Return (X, Y) of the center of cell containing provided text 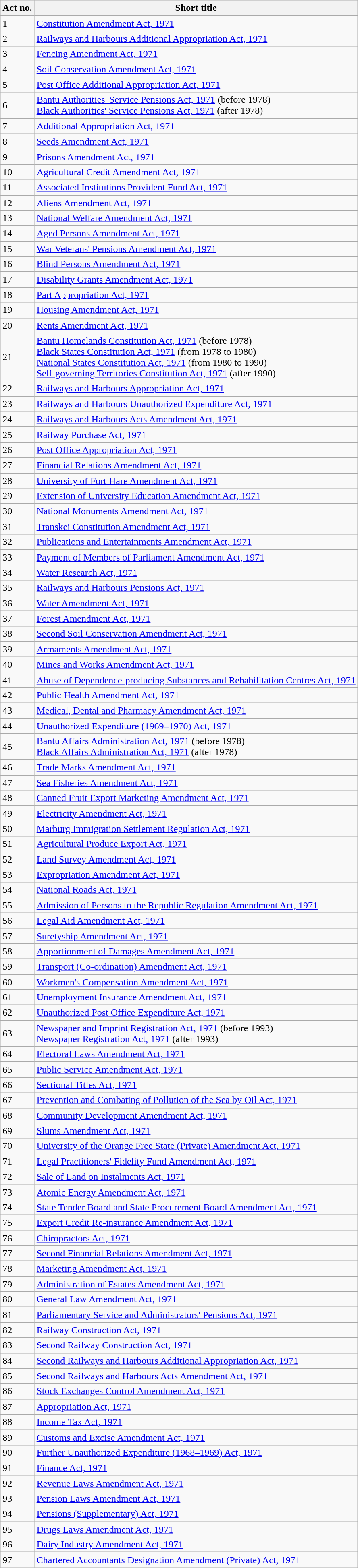
34 (17, 573)
Export Credit Re-insurance Amendment Act, 1971 (196, 1223)
7 (17, 126)
Canned Fruit Export Marketing Amendment Act, 1971 (196, 798)
20 (17, 325)
Publications and Entertainments Amendment Act, 1971 (196, 542)
National Monuments Amendment Act, 1971 (196, 511)
Sectional Titles Act, 1971 (196, 1085)
1 (17, 23)
Pension Laws Amendment Act, 1971 (196, 1499)
Post Office Additional Appropriation Act, 1971 (196, 85)
4 (17, 69)
Electoral Laws Amendment Act, 1971 (196, 1054)
49 (17, 813)
71 (17, 1161)
War Veterans' Pensions Amendment Act, 1971 (196, 249)
37 (17, 619)
45 (17, 747)
86 (17, 1391)
Fencing Amendment Act, 1971 (196, 54)
43 (17, 710)
40 (17, 664)
Trade Marks Amendment Act, 1971 (196, 767)
72 (17, 1177)
Unauthorized Expenditure (1969–1970) Act, 1971 (196, 726)
66 (17, 1085)
Public Health Amendment Act, 1971 (196, 695)
National Roads Act, 1971 (196, 890)
Second Railways and Harbours Additional Appropriation Act, 1971 (196, 1361)
National Welfare Amendment Act, 1971 (196, 218)
Disability Grants Amendment Act, 1971 (196, 279)
77 (17, 1254)
95 (17, 1529)
62 (17, 1013)
82 (17, 1330)
58 (17, 951)
87 (17, 1407)
Transport (Co-ordination) Amendment Act, 1971 (196, 966)
Second Railway Construction Act, 1971 (196, 1345)
Railway Purchase Act, 1971 (196, 434)
97 (17, 1560)
30 (17, 511)
Act no. (17, 8)
Electricity Amendment Act, 1971 (196, 813)
Soil Conservation Amendment Act, 1971 (196, 69)
Bantu Affairs Administration Act, 1971 (before 1978) Black Affairs Administration Act, 1971 (after 1978) (196, 747)
Atomic Energy Amendment Act, 1971 (196, 1192)
26 (17, 450)
17 (17, 279)
Revenue Laws Amendment Act, 1971 (196, 1483)
Sea Fisheries Amendment Act, 1971 (196, 783)
78 (17, 1269)
General Law Amendment Act, 1971 (196, 1299)
96 (17, 1545)
Unemployment Insurance Amendment Act, 1971 (196, 997)
Mines and Works Amendment Act, 1971 (196, 664)
39 (17, 649)
Transkei Constitution Amendment Act, 1971 (196, 527)
Financial Relations Amendment Act, 1971 (196, 465)
Sale of Land on Instalments Act, 1971 (196, 1177)
88 (17, 1422)
64 (17, 1054)
Constitution Amendment Act, 1971 (196, 23)
48 (17, 798)
74 (17, 1207)
Rents Amendment Act, 1971 (196, 325)
46 (17, 767)
Water Amendment Act, 1971 (196, 603)
12 (17, 203)
61 (17, 997)
Expropriation Amendment Act, 1971 (196, 875)
69 (17, 1131)
13 (17, 218)
93 (17, 1499)
State Tender Board and State Procurement Board Amendment Act, 1971 (196, 1207)
University of Fort Hare Amendment Act, 1971 (196, 480)
Medical, Dental and Pharmacy Amendment Act, 1971 (196, 710)
29 (17, 496)
31 (17, 527)
94 (17, 1514)
8 (17, 141)
Suretyship Amendment Act, 1971 (196, 936)
Land Survey Amendment Act, 1971 (196, 859)
Agricultural Produce Export Act, 1971 (196, 844)
60 (17, 982)
Unauthorized Post Office Expenditure Act, 1971 (196, 1013)
Customs and Excise Amendment Act, 1971 (196, 1437)
Railway Construction Act, 1971 (196, 1330)
Post Office Appropriation Act, 1971 (196, 450)
Legal Aid Amendment Act, 1971 (196, 921)
Prevention and Combating of Pollution of the Sea by Oil Act, 1971 (196, 1100)
Community Development Amendment Act, 1971 (196, 1115)
Public Service Amendment Act, 1971 (196, 1069)
Bantu Authorities' Service Pensions Act, 1971 (before 1978) Black Authorities' Service Pensions Act, 1971 (after 1978) (196, 105)
Chartered Accountants Designation Amendment (Private) Act, 1971 (196, 1560)
Forest Amendment Act, 1971 (196, 619)
92 (17, 1483)
Admission of Persons to the Republic Regulation Amendment Act, 1971 (196, 905)
50 (17, 829)
91 (17, 1468)
56 (17, 921)
27 (17, 465)
Seeds Amendment Act, 1971 (196, 141)
84 (17, 1361)
15 (17, 249)
90 (17, 1452)
Housing Amendment Act, 1971 (196, 310)
22 (17, 389)
63 (17, 1033)
Railways and Harbours Pensions Act, 1971 (196, 588)
Administration of Estates Amendment Act, 1971 (196, 1284)
Slums Amendment Act, 1971 (196, 1131)
Apportionment of Damages Amendment Act, 1971 (196, 951)
28 (17, 480)
89 (17, 1437)
73 (17, 1192)
24 (17, 419)
6 (17, 105)
Dairy Industry Amendment Act, 1971 (196, 1545)
Railways and Harbours Appropriation Act, 1971 (196, 389)
Armaments Amendment Act, 1971 (196, 649)
Marburg Immigration Settlement Regulation Act, 1971 (196, 829)
Second Financial Relations Amendment Act, 1971 (196, 1254)
Associated Institutions Provident Fund Act, 1971 (196, 187)
5 (17, 85)
Agricultural Credit Amendment Act, 1971 (196, 172)
Aliens Amendment Act, 1971 (196, 203)
Water Research Act, 1971 (196, 573)
Parliamentary Service and Administrators' Pensions Act, 1971 (196, 1315)
67 (17, 1100)
Extension of University Education Amendment Act, 1971 (196, 496)
University of the Orange Free State (Private) Amendment Act, 1971 (196, 1146)
44 (17, 726)
55 (17, 905)
47 (17, 783)
57 (17, 936)
Income Tax Act, 1971 (196, 1422)
Marketing Amendment Act, 1971 (196, 1269)
83 (17, 1345)
54 (17, 890)
Blind Persons Amendment Act, 1971 (196, 264)
19 (17, 310)
18 (17, 295)
Payment of Members of Parliament Amendment Act, 1971 (196, 557)
3 (17, 54)
76 (17, 1238)
Short title (196, 8)
38 (17, 634)
35 (17, 588)
68 (17, 1115)
Railways and Harbours Unauthorized Expenditure Act, 1971 (196, 404)
51 (17, 844)
Drugs Laws Amendment Act, 1971 (196, 1529)
85 (17, 1376)
9 (17, 157)
Prisons Amendment Act, 1971 (196, 157)
53 (17, 875)
Newspaper and Imprint Registration Act, 1971 (before 1993) Newspaper Registration Act, 1971 (after 1993) (196, 1033)
Legal Practitioners' Fidelity Fund Amendment Act, 1971 (196, 1161)
Abuse of Dependence-producing Substances and Rehabilitation Centres Act, 1971 (196, 680)
Railways and Harbours Additional Appropriation Act, 1971 (196, 39)
Pensions (Supplementary) Act, 1971 (196, 1514)
25 (17, 434)
32 (17, 542)
33 (17, 557)
42 (17, 695)
70 (17, 1146)
59 (17, 966)
Part Appropriation Act, 1971 (196, 295)
10 (17, 172)
Railways and Harbours Acts Amendment Act, 1971 (196, 419)
Additional Appropriation Act, 1971 (196, 126)
52 (17, 859)
Chiropractors Act, 1971 (196, 1238)
23 (17, 404)
81 (17, 1315)
75 (17, 1223)
36 (17, 603)
Second Railways and Harbours Acts Amendment Act, 1971 (196, 1376)
80 (17, 1299)
21 (17, 357)
Further Unauthorized Expenditure (1968–1969) Act, 1971 (196, 1452)
Appropriation Act, 1971 (196, 1407)
41 (17, 680)
2 (17, 39)
Second Soil Conservation Amendment Act, 1971 (196, 634)
Workmen's Compensation Amendment Act, 1971 (196, 982)
Aged Persons Amendment Act, 1971 (196, 234)
Stock Exchanges Control Amendment Act, 1971 (196, 1391)
11 (17, 187)
79 (17, 1284)
16 (17, 264)
65 (17, 1069)
Finance Act, 1971 (196, 1468)
14 (17, 234)
